Pinpoint the cell where the given text exists, returning its [x, y] midpoint coordinate. 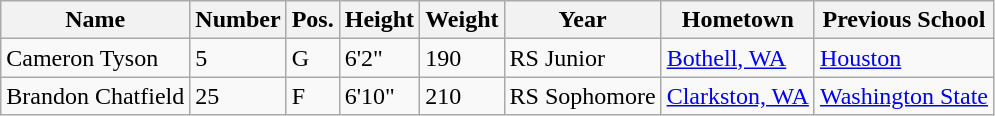
Year [582, 20]
210 [462, 96]
Name [96, 20]
Pos. [312, 20]
Clarkston, WA [738, 96]
5 [238, 58]
Number [238, 20]
Washington State [904, 96]
F [312, 96]
Cameron Tyson [96, 58]
RS Junior [582, 58]
6'10" [379, 96]
Brandon Chatfield [96, 96]
Previous School [904, 20]
Houston [904, 58]
G [312, 58]
Hometown [738, 20]
Bothell, WA [738, 58]
190 [462, 58]
25 [238, 96]
6'2" [379, 58]
Height [379, 20]
RS Sophomore [582, 96]
Weight [462, 20]
